Locate the cell with the specified text and output its (x, y) center coordinate. 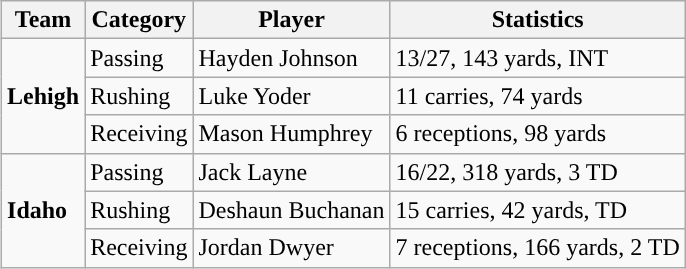
Player (292, 20)
Idaho (44, 210)
Deshaun Buchanan (292, 210)
Hayden Johnson (292, 58)
Lehigh (44, 96)
Mason Humphrey (292, 134)
16/22, 318 yards, 3 TD (538, 172)
11 carries, 74 yards (538, 96)
Category (139, 20)
Jack Layne (292, 172)
15 carries, 42 yards, TD (538, 210)
6 receptions, 98 yards (538, 134)
Statistics (538, 20)
7 receptions, 166 yards, 2 TD (538, 248)
Luke Yoder (292, 96)
Team (44, 20)
13/27, 143 yards, INT (538, 58)
Jordan Dwyer (292, 248)
